Determine the (x, y) coordinate at the center of the cell enclosing the given text.  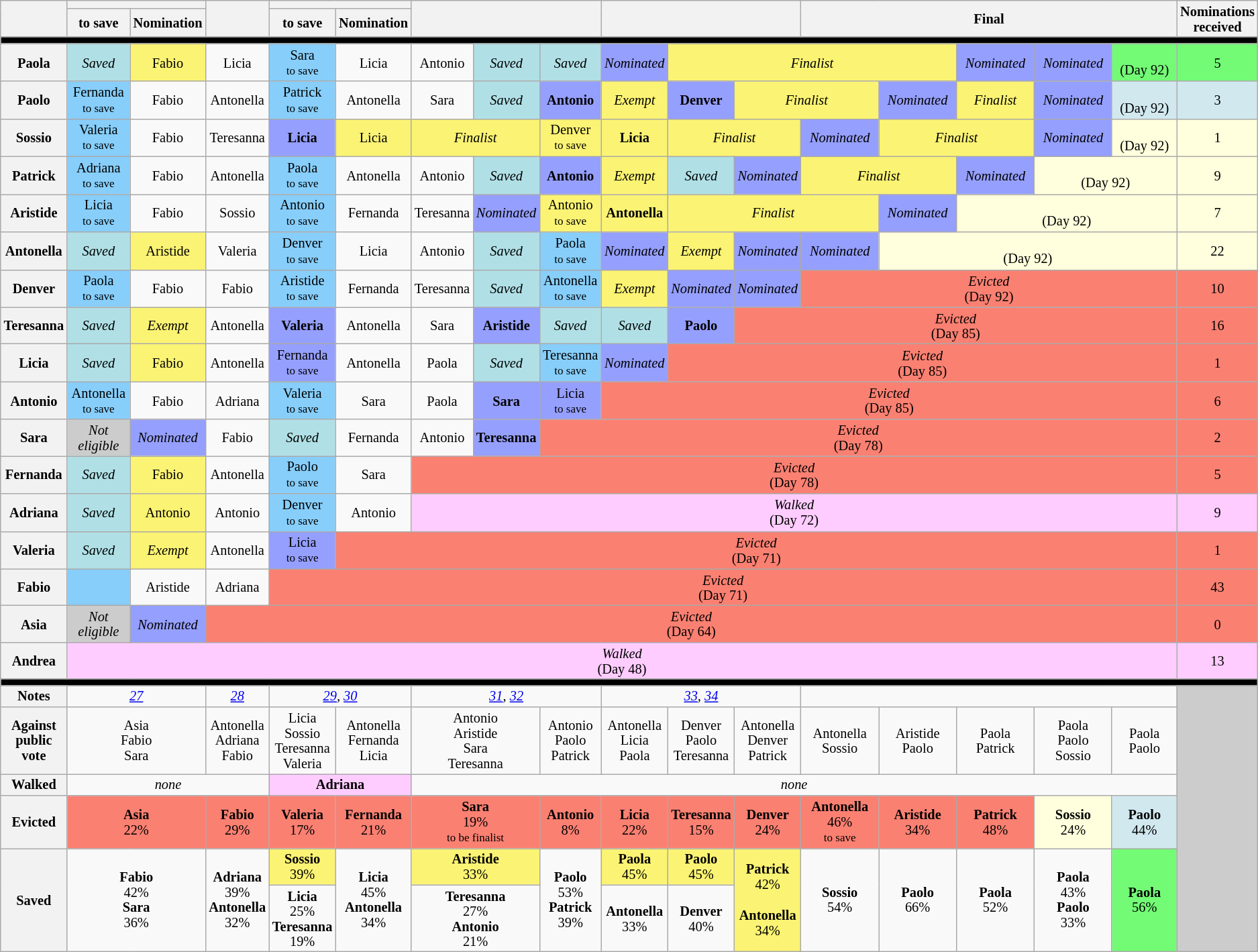
PaolaPaolo (1145, 741)
Antonella33% (635, 918)
29, 30 (340, 696)
Paolo53%Patrick39% (570, 900)
AntonellaFernandaLicia (373, 741)
Final (989, 19)
Evicted(Day 64) (691, 624)
16 (1217, 326)
Asia (34, 624)
Valeria17% (302, 821)
Patrick (34, 175)
Asia22% (136, 821)
AntonioAristideSaraTeresanna (475, 741)
Aristide33% (475, 867)
0 (1217, 624)
Paolo66% (918, 900)
Evicted (34, 821)
Paolo44% (1145, 821)
Fabio42%Sara36% (136, 900)
Walked (34, 784)
AntonellaLiciaPaola (635, 741)
AntonellaAdrianaFabio (238, 741)
3 (1217, 100)
Sossio54% (840, 900)
Patrick48% (996, 821)
AntonellaDenverPatrick (768, 741)
Paoloto save (302, 474)
Sossio24% (1073, 821)
43 (1217, 588)
Sara19%to be finalist (475, 821)
Antonio8% (570, 821)
LiciaSossioTeresannaValeria (302, 741)
Teresanna15% (700, 821)
Teresannato save (570, 362)
28 (238, 696)
2 (1217, 437)
Teresanna27%Antonio21% (475, 918)
Licia45%Antonella34% (373, 900)
Sarato save (302, 62)
Paola52% (996, 900)
Andrea (34, 660)
7 (1217, 213)
Fabio29% (238, 821)
6 (1217, 401)
Walked(Day 48) (622, 660)
Licia22% (635, 821)
Notes (34, 696)
27 (136, 696)
10 (1217, 288)
Denver40% (700, 918)
Adriana39%Antonella32% (238, 900)
Aristide34% (918, 821)
AsiaFabioSara (136, 741)
Adrianato save (99, 175)
Evicted(Day 92) (989, 288)
Patrickto save (302, 100)
Paola45% (635, 867)
Aristideto save (302, 288)
Licia25%Teresanna19% (302, 918)
Sossio39% (302, 867)
33, 34 (701, 696)
Nominationsreceived (1217, 19)
PaolaPatrick (996, 741)
AristidePaolo (918, 741)
AntonellaSossio (840, 741)
DenverPaoloTeresanna (700, 741)
Againstpublic vote (34, 741)
Patrick42%Antonella34% (768, 900)
Walked(Day 72) (794, 513)
13 (1217, 660)
31, 32 (506, 696)
Antonella46%to save (840, 821)
Paola43%Paolo33% (1073, 900)
Fernanda21% (373, 821)
PaolaPaoloSossio (1073, 741)
Paola56% (1145, 900)
Denver24% (768, 821)
22 (1217, 250)
AntonioPaoloPatrick (570, 741)
Paolo45% (700, 867)
